Return [x, y] of the center of cell containing provided text 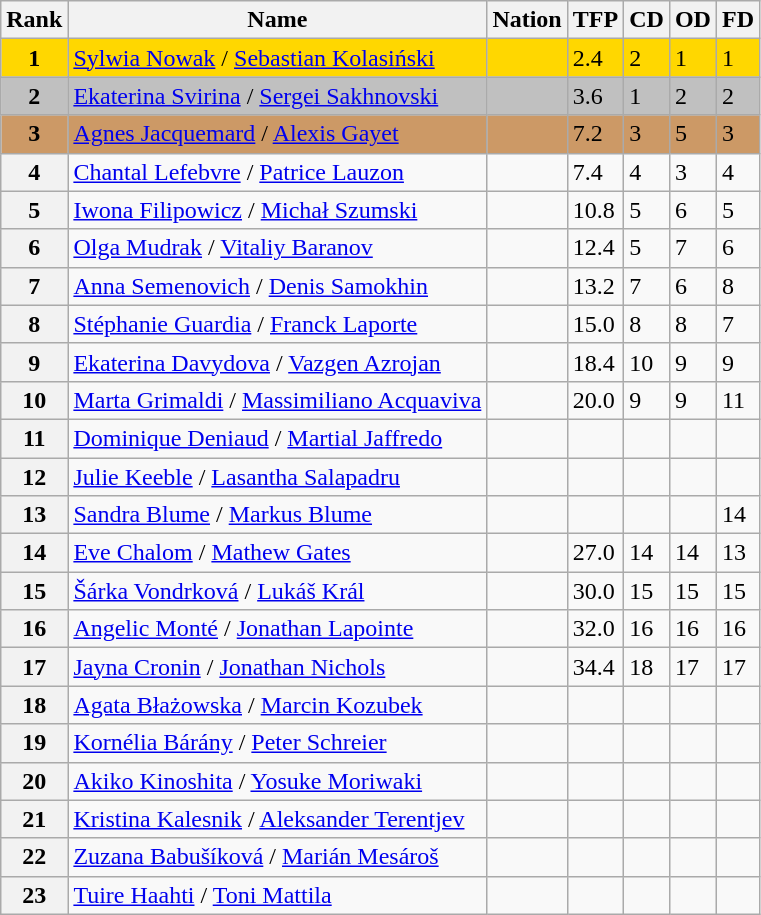
Agnes Jacquemard / Alexis Gayet [278, 134]
13.2 [595, 286]
3.6 [595, 96]
Eve Chalom / Mathew Gates [278, 553]
10.8 [595, 210]
20.0 [595, 400]
Anna Semenovich / Denis Samokhin [278, 286]
Olga Mudrak / Vitaliy Baranov [278, 248]
23 [34, 895]
OD [692, 20]
22 [34, 857]
12 [34, 477]
TFP [595, 20]
12.4 [595, 248]
Šárka Vondrková / Lukáš Král [278, 591]
Kristina Kalesnik / Aleksander Terentjev [278, 819]
Sylwia Nowak / Sebastian Kolasiński [278, 58]
20 [34, 781]
27.0 [595, 553]
Stéphanie Guardia / Franck Laporte [278, 324]
CD [647, 20]
Ekaterina Svirina / Sergei Sakhnovski [278, 96]
18.4 [595, 362]
Akiko Kinoshita / Yosuke Moriwaki [278, 781]
7.4 [595, 172]
30.0 [595, 591]
Chantal Lefebvre / Patrice Lauzon [278, 172]
Iwona Filipowicz / Michał Szumski [278, 210]
Nation [527, 20]
Dominique Deniaud / Martial Jaffredo [278, 438]
15.0 [595, 324]
32.0 [595, 629]
Rank [34, 20]
2.4 [595, 58]
Agata Błażowska / Marcin Kozubek [278, 705]
Angelic Monté / Jonathan Lapointe [278, 629]
Zuzana Babušíková / Marián Mesároš [278, 857]
Jayna Cronin / Jonathan Nichols [278, 667]
19 [34, 743]
Kornélia Bárány / Peter Schreier [278, 743]
Julie Keeble / Lasantha Salapadru [278, 477]
7.2 [595, 134]
34.4 [595, 667]
Name [278, 20]
FD [738, 20]
Tuire Haahti / Toni Mattila [278, 895]
Ekaterina Davydova / Vazgen Azrojan [278, 362]
Sandra Blume / Markus Blume [278, 515]
21 [34, 819]
Marta Grimaldi / Massimiliano Acquaviva [278, 400]
